Capture the cell that displays the provided text and extract its [x, y] central coordinate. 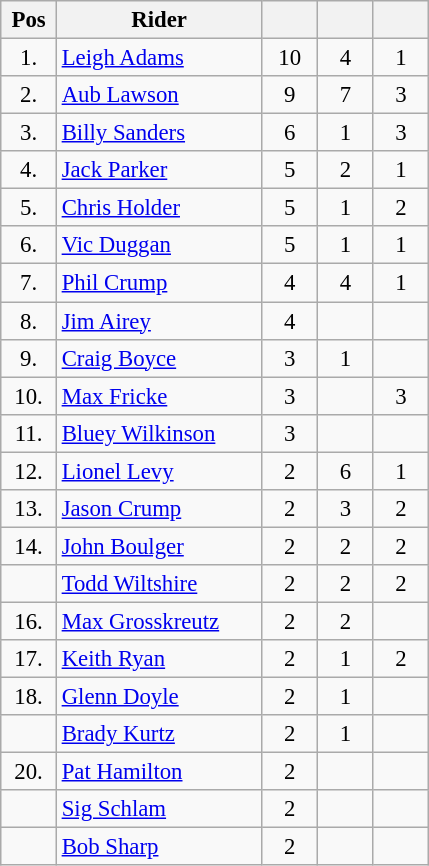
18. [29, 697]
9 [290, 95]
Keith Ryan [159, 659]
Max Fricke [159, 396]
John Boulger [159, 546]
Jim Airey [159, 321]
11. [29, 433]
13. [29, 509]
5. [29, 208]
Bob Sharp [159, 847]
Glenn Doyle [159, 697]
Billy Sanders [159, 133]
20. [29, 772]
8. [29, 321]
Jack Parker [159, 170]
10 [290, 58]
Aub Lawson [159, 95]
3. [29, 133]
Phil Crump [159, 283]
2. [29, 95]
14. [29, 546]
Chris Holder [159, 208]
Bluey Wilkinson [159, 433]
Leigh Adams [159, 58]
Jason Crump [159, 509]
6. [29, 245]
Vic Duggan [159, 245]
Todd Wiltshire [159, 584]
Pat Hamilton [159, 772]
Sig Schlam [159, 809]
Pos [29, 20]
9. [29, 358]
Max Grosskreutz [159, 621]
12. [29, 471]
1. [29, 58]
16. [29, 621]
Rider [159, 20]
17. [29, 659]
10. [29, 396]
Brady Kurtz [159, 734]
Lionel Levy [159, 471]
Craig Boyce [159, 358]
4. [29, 170]
7 [346, 95]
7. [29, 283]
